Capture the cell that displays the provided text and extract its (x, y) central coordinate. 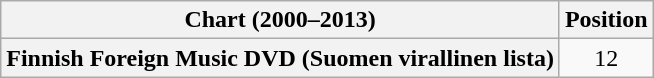
12 (606, 58)
Position (606, 20)
Chart (2000–2013) (280, 20)
Finnish Foreign Music DVD (Suomen virallinen lista) (280, 58)
